Find where the given text appears and provide that cell's center as (x, y) coordinate. 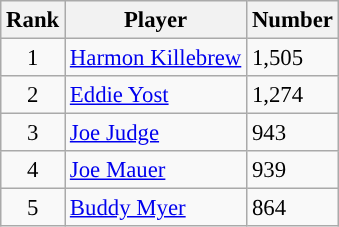
1 (33, 58)
Eddie Yost (156, 95)
2 (33, 95)
Buddy Myer (156, 208)
Joe Judge (156, 133)
Number (293, 20)
Player (156, 20)
3 (33, 133)
Harmon Killebrew (156, 58)
Rank (33, 20)
864 (293, 208)
4 (33, 170)
943 (293, 133)
5 (33, 208)
1,505 (293, 58)
939 (293, 170)
Joe Mauer (156, 170)
1,274 (293, 95)
